Search for the cell housing the specified text and yield its [x, y] center coordinate. 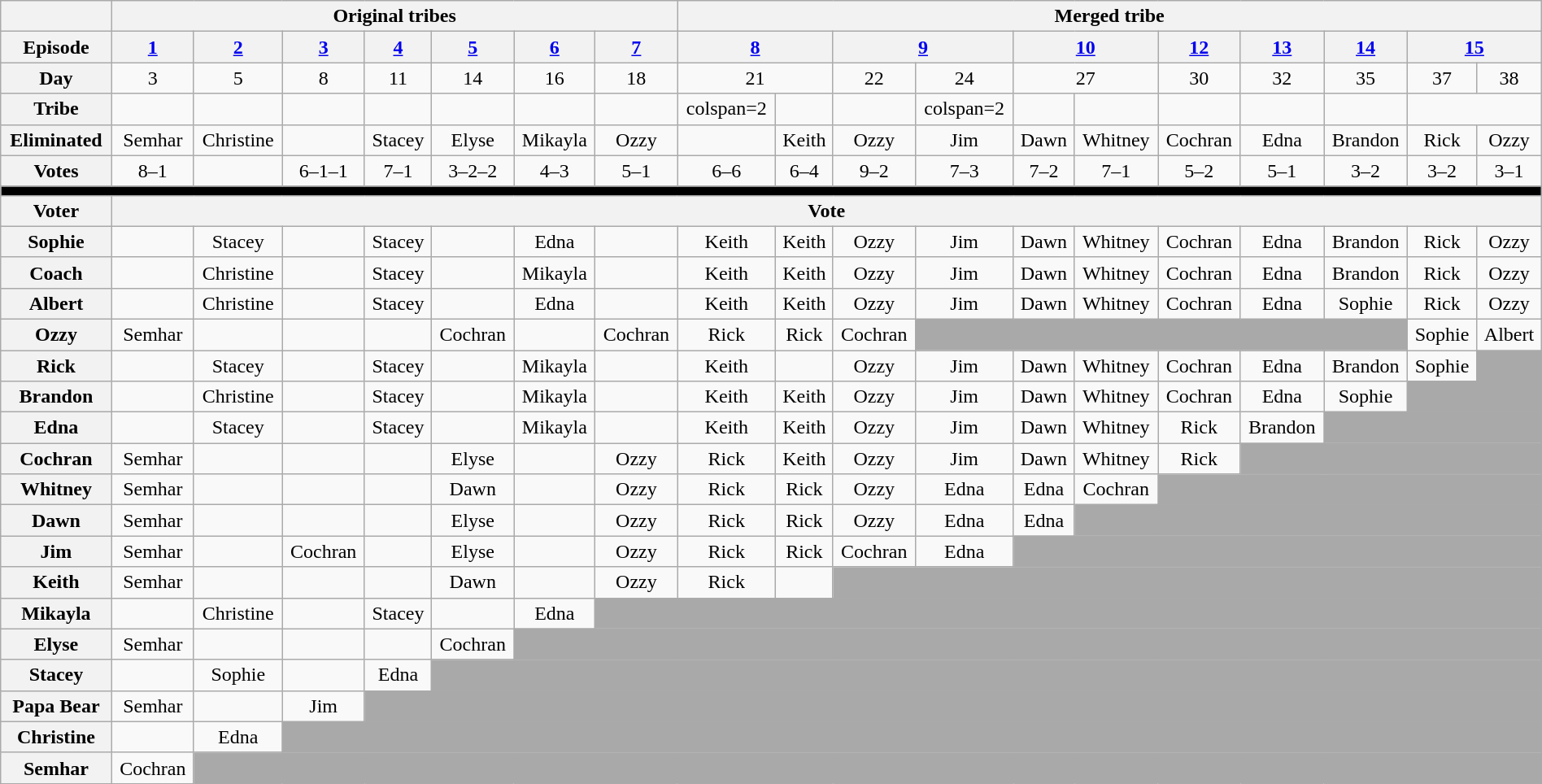
4–3 [555, 171]
27 [1086, 78]
4 [398, 47]
13 [1282, 47]
18 [636, 78]
7–2 [1044, 171]
7–3 [965, 171]
Merged tribe [1109, 16]
Votes [56, 171]
16 [555, 78]
30 [1199, 78]
9 [923, 47]
Episode [56, 47]
3–1 [1509, 171]
10 [1086, 47]
38 [1509, 78]
12 [1199, 47]
7 [636, 47]
3–2–2 [473, 171]
1 [153, 47]
Eliminated [56, 140]
6–1–1 [324, 171]
11 [398, 78]
Original tribes [394, 16]
6 [555, 47]
21 [755, 78]
37 [1441, 78]
22 [873, 78]
32 [1282, 78]
6–4 [805, 171]
Voter [56, 211]
35 [1366, 78]
9–2 [873, 171]
15 [1474, 47]
Papa Bear [56, 706]
24 [965, 78]
2 [237, 47]
Day [56, 78]
8–1 [153, 171]
Coach [56, 272]
Vote [826, 211]
5–2 [1199, 171]
Tribe [56, 109]
6–6 [727, 171]
